Search for the cell housing the specified text and yield its [X, Y] center coordinate. 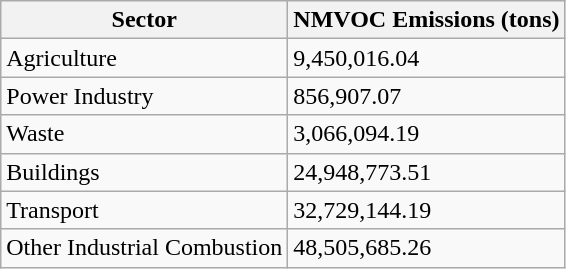
Agriculture [144, 58]
Other Industrial Combustion [144, 248]
48,505,685.26 [426, 248]
Buildings [144, 172]
3,066,094.19 [426, 134]
Power Industry [144, 96]
Waste [144, 134]
NMVOC Emissions (tons) [426, 20]
24,948,773.51 [426, 172]
9,450,016.04 [426, 58]
856,907.07 [426, 96]
32,729,144.19 [426, 210]
Transport [144, 210]
Sector [144, 20]
